Locate the cell with the specified text and output its (x, y) center coordinate. 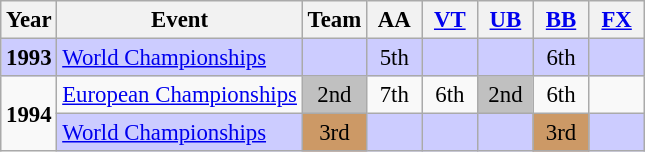
1994 (29, 114)
European Championships (180, 95)
5th (394, 58)
7th (394, 95)
AA (394, 20)
VT (450, 20)
Event (180, 20)
BB (561, 20)
UB (506, 20)
1993 (29, 58)
Year (29, 20)
Team (334, 20)
FX (617, 20)
